For the text-containing cell, return its midpoint in [X, Y] coordinate format. 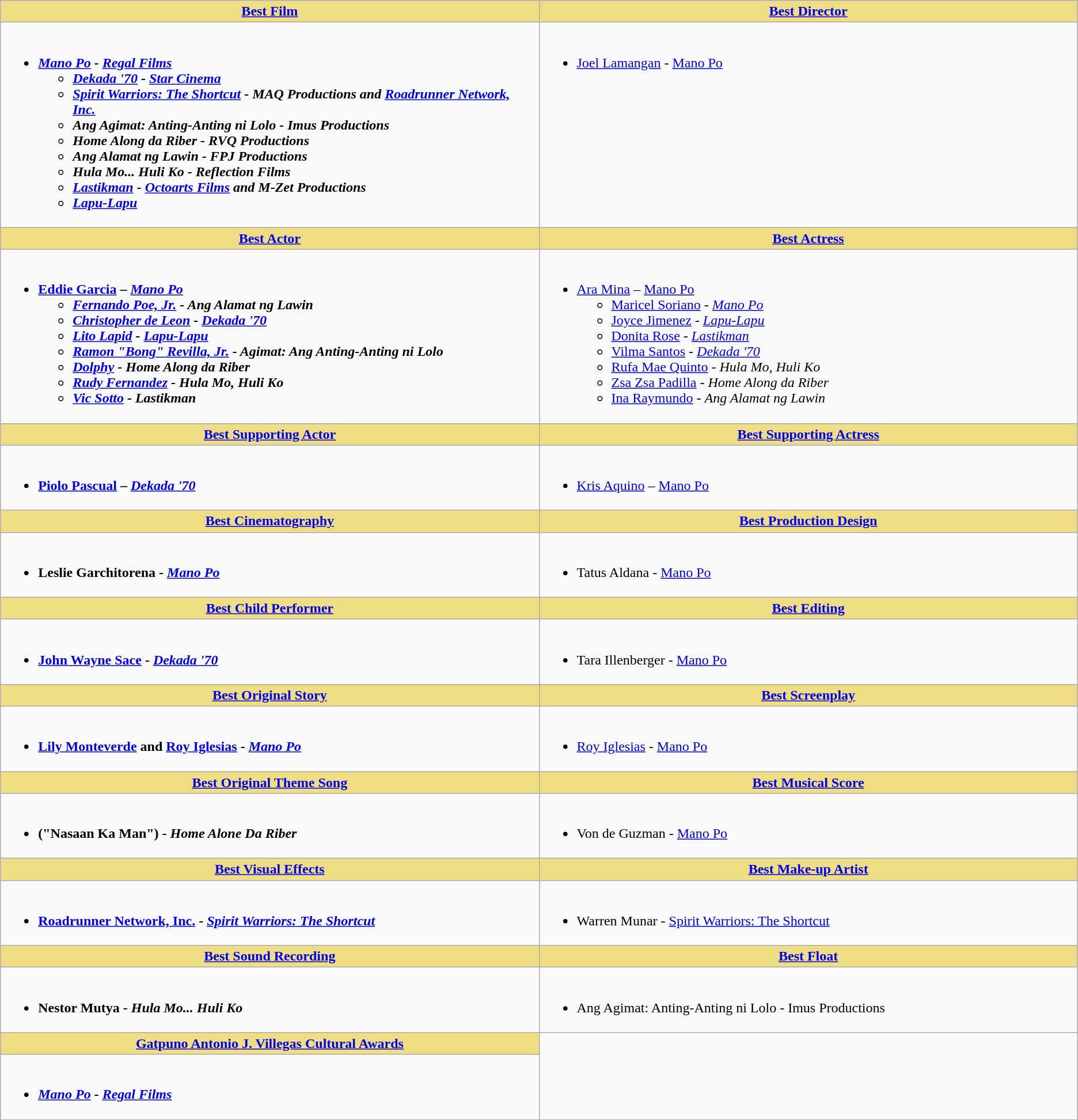
Ang Agimat: Anting-Anting ni Lolo - Imus Productions [808, 1000]
Von de Guzman - Mano Po [808, 826]
("Nasaan Ka Man") - Home Alone Da Riber [269, 826]
Roadrunner Network, Inc. - Spirit Warriors: The Shortcut [269, 913]
Nestor Mutya - Hula Mo... Huli Ko [269, 1000]
Best Production Design [808, 521]
Best Sound Recording [269, 956]
Best Original Theme Song [269, 783]
Best Float [808, 956]
Best Supporting Actress [808, 434]
Leslie Garchitorena - Mano Po [269, 564]
Lily Monteverde and Roy Iglesias - Mano Po [269, 738]
Best Child Performer [269, 608]
Best Film [269, 12]
John Wayne Sace - Dekada '70 [269, 652]
Warren Munar - Spirit Warriors: The Shortcut [808, 913]
Best Editing [808, 608]
Best Musical Score [808, 783]
Piolo Pascual – Dekada '70 [269, 478]
Best Actor [269, 238]
Kris Aquino – Mano Po [808, 478]
Mano Po - Regal Films [269, 1087]
Best Screenplay [808, 695]
Roy Iglesias - Mano Po [808, 738]
Tara Illenberger - Mano Po [808, 652]
Gatpuno Antonio J. Villegas Cultural Awards [269, 1043]
Best Cinematography [269, 521]
Best Director [808, 12]
Best Supporting Actor [269, 434]
Best Visual Effects [269, 870]
Best Make-up Artist [808, 870]
Best Original Story [269, 695]
Tatus Aldana - Mano Po [808, 564]
Joel Lamangan - Mano Po [808, 125]
Best Actress [808, 238]
